Locate the cell with the specified text and output its [x, y] center coordinate. 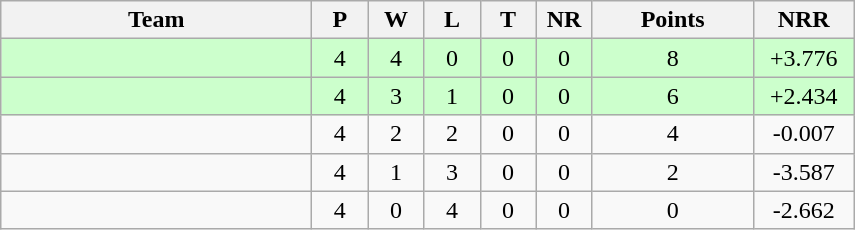
-0.007 [804, 134]
-3.587 [804, 172]
P [340, 20]
NR [564, 20]
Team [156, 20]
T [508, 20]
6 [672, 96]
L [452, 20]
Points [672, 20]
W [396, 20]
NRR [804, 20]
8 [672, 58]
+3.776 [804, 58]
+2.434 [804, 96]
-2.662 [804, 210]
